Output the [x, y] coordinate of the center of the cell containing the given text.  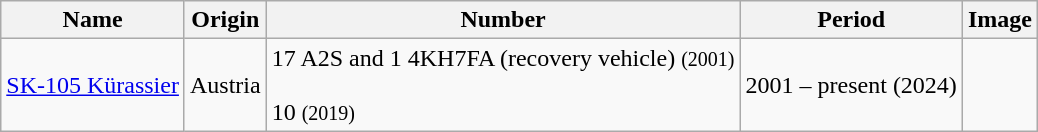
SK-105 Kürassier [93, 85]
Image [1000, 20]
Name [93, 20]
Number [503, 20]
2001 – present (2024) [851, 85]
Period [851, 20]
Origin [225, 20]
17 A2S and 1 4KH7FA (recovery vehicle) (2001)10 (2019) [503, 85]
Austria [225, 85]
